Return the (X, Y) coordinate for the center point of the cell that contains the specified text.  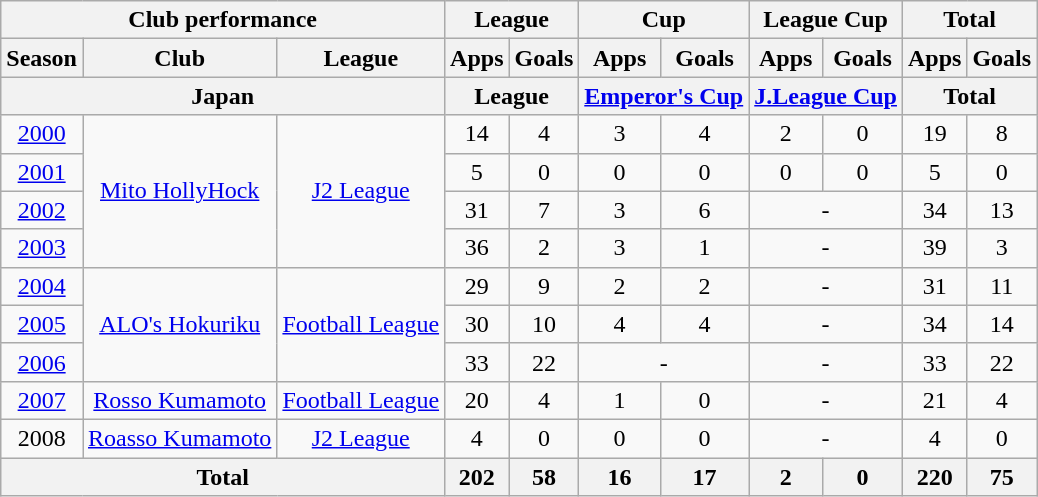
League Cup (826, 20)
2001 (42, 172)
29 (477, 286)
2007 (42, 400)
ALO's Hokuriku (179, 324)
J.League Cup (826, 96)
2008 (42, 438)
Mito HollyHock (179, 191)
8 (1002, 134)
19 (934, 134)
6 (704, 210)
36 (477, 248)
21 (934, 400)
Cup (664, 20)
75 (1002, 477)
39 (934, 248)
2002 (42, 210)
Rosso Kumamoto (179, 400)
Emperor's Cup (664, 96)
2003 (42, 248)
30 (477, 324)
2005 (42, 324)
2004 (42, 286)
202 (477, 477)
11 (1002, 286)
9 (544, 286)
13 (1002, 210)
Season (42, 58)
Club (179, 58)
Club performance (223, 20)
10 (544, 324)
7 (544, 210)
20 (477, 400)
16 (620, 477)
Roasso Kumamoto (179, 438)
58 (544, 477)
2006 (42, 362)
2000 (42, 134)
17 (704, 477)
Japan (223, 96)
220 (934, 477)
